Find where the given text appears and provide that cell's center as (X, Y) coordinate. 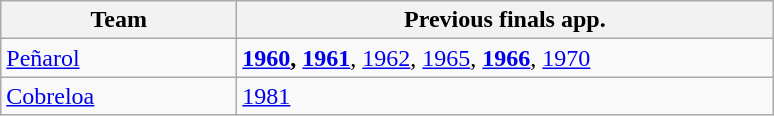
1981 (505, 96)
Peñarol (119, 58)
Cobreloa (119, 96)
1960, 1961, 1962, 1965, 1966, 1970 (505, 58)
Team (119, 20)
Previous finals app. (505, 20)
